Search for the cell housing the specified text and yield its (X, Y) center coordinate. 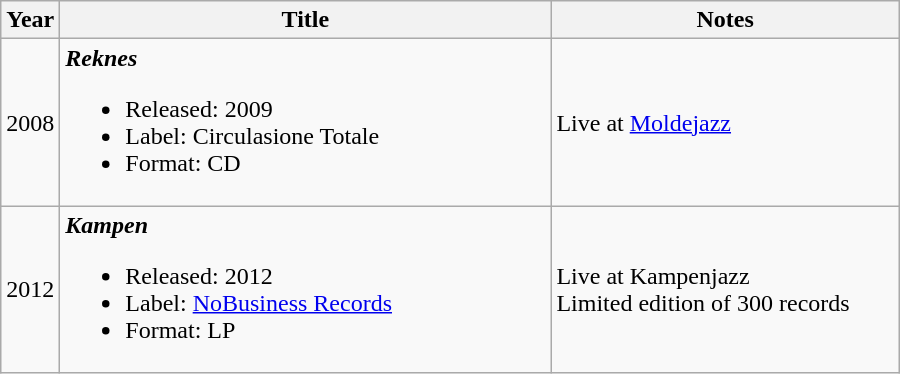
KampenReleased: 2012Label: NoBusiness Records Format: LP (306, 290)
Notes (726, 20)
ReknesReleased: 2009Label: Circulasione Totale Format: CD (306, 122)
Live at Moldejazz (726, 122)
Year (30, 20)
Live at Kampenjazz Limited edition of 300 records (726, 290)
Title (306, 20)
2008 (30, 122)
2012 (30, 290)
